For the text-containing cell, return its midpoint in (x, y) coordinate format. 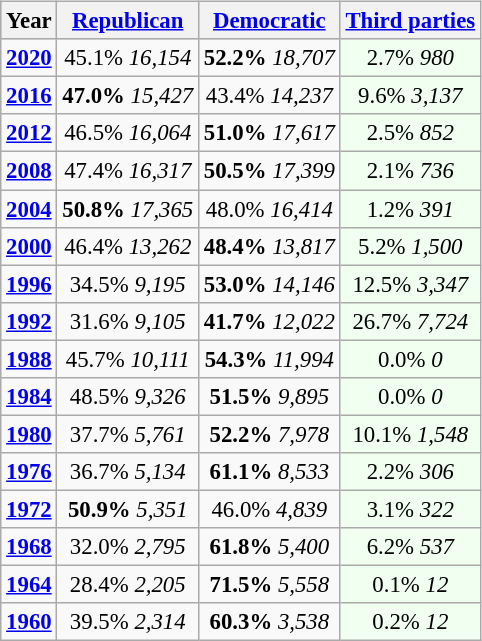
60.3% 3,538 (270, 622)
43.4% 14,237 (270, 96)
51.0% 17,617 (270, 133)
1968 (29, 547)
10.1% 1,548 (410, 434)
36.7% 5,134 (128, 472)
Republican (128, 21)
39.5% 2,314 (128, 622)
Year (29, 21)
61.8% 5,400 (270, 547)
1960 (29, 622)
47.4% 16,317 (128, 171)
61.1% 8,533 (270, 472)
26.7% 7,724 (410, 321)
1996 (29, 284)
47.0% 15,427 (128, 96)
52.2% 18,707 (270, 58)
2.2% 306 (410, 472)
9.6% 3,137 (410, 96)
1992 (29, 321)
48.5% 9,326 (128, 396)
3.1% 322 (410, 509)
12.5% 3,347 (410, 284)
52.2% 7,978 (270, 434)
32.0% 2,795 (128, 547)
1988 (29, 359)
1980 (29, 434)
2012 (29, 133)
41.7% 12,022 (270, 321)
2.5% 852 (410, 133)
37.7% 5,761 (128, 434)
2004 (29, 209)
50.9% 5,351 (128, 509)
48.4% 13,817 (270, 246)
51.5% 9,895 (270, 396)
53.0% 14,146 (270, 284)
2.7% 980 (410, 58)
5.2% 1,500 (410, 246)
45.7% 10,111 (128, 359)
46.5% 16,064 (128, 133)
28.4% 2,205 (128, 584)
50.8% 17,365 (128, 209)
1976 (29, 472)
2000 (29, 246)
2020 (29, 58)
1972 (29, 509)
2.1% 736 (410, 171)
1964 (29, 584)
48.0% 16,414 (270, 209)
31.6% 9,105 (128, 321)
Third parties (410, 21)
2016 (29, 96)
46.4% 13,262 (128, 246)
1.2% 391 (410, 209)
6.2% 537 (410, 547)
0.2% 12 (410, 622)
34.5% 9,195 (128, 284)
45.1% 16,154 (128, 58)
2008 (29, 171)
0.1% 12 (410, 584)
1984 (29, 396)
46.0% 4,839 (270, 509)
71.5% 5,558 (270, 584)
50.5% 17,399 (270, 171)
Democratic (270, 21)
54.3% 11,994 (270, 359)
